Locate the cell with the specified text and output its [X, Y] center coordinate. 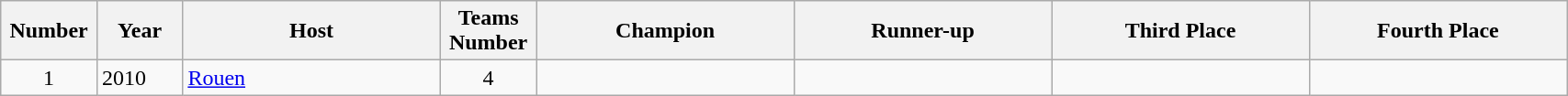
Champion [665, 31]
Year [140, 31]
Runner-up [922, 31]
2010 [140, 78]
Fourth Place [1438, 31]
1 [50, 78]
Number [50, 31]
Third Place [1180, 31]
Teams Number [489, 31]
Rouen [311, 78]
4 [489, 78]
Host [311, 31]
